Find where the given text appears and provide that cell's center as (x, y) coordinate. 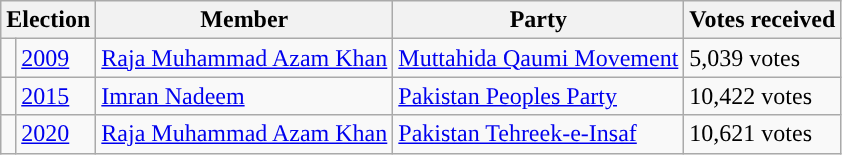
2020 (56, 134)
2015 (56, 96)
5,039 votes (762, 58)
Muttahida Qaumi Movement (538, 58)
10,422 votes (762, 96)
Member (244, 20)
Pakistan Peoples Party (538, 96)
Imran Nadeem (244, 96)
Votes received (762, 20)
Pakistan Tehreek-e-Insaf (538, 134)
2009 (56, 58)
Party (538, 20)
10,621 votes (762, 134)
Election (48, 20)
